Provide the [x, y] coordinate of the cell's center where the given text is located.  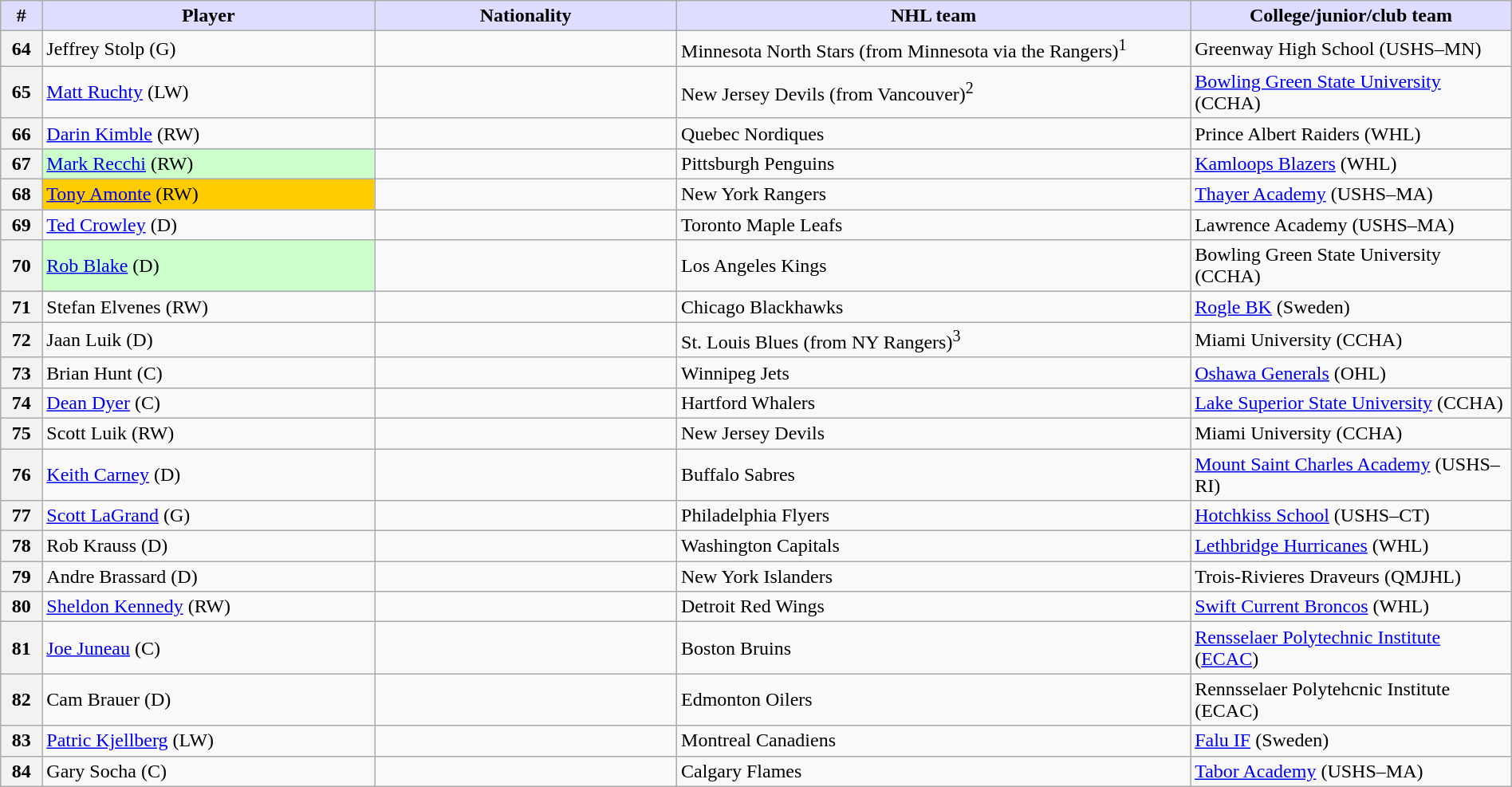
College/junior/club team [1351, 16]
72 [22, 340]
80 [22, 607]
Detroit Red Wings [934, 607]
Rogle BK (Sweden) [1351, 307]
Prince Albert Raiders (WHL) [1351, 133]
Hartford Whalers [934, 403]
Swift Current Broncos (WHL) [1351, 607]
77 [22, 516]
New Jersey Devils (from Vancouver)2 [934, 92]
65 [22, 92]
70 [22, 266]
Calgary Flames [934, 771]
Nationality [526, 16]
Kamloops Blazers (WHL) [1351, 163]
68 [22, 195]
81 [22, 647]
75 [22, 433]
Winnipeg Jets [934, 372]
Falu IF (Sweden) [1351, 741]
Stefan Elvenes (RW) [209, 307]
Rob Blake (D) [209, 266]
Joe Juneau (C) [209, 647]
Thayer Academy (USHS–MA) [1351, 195]
79 [22, 576]
Rennsselaer Polytehcnic Institute (ECAC) [1351, 700]
Mark Recchi (RW) [209, 163]
Lawrence Academy (USHS–MA) [1351, 225]
78 [22, 546]
NHL team [934, 16]
Lake Superior State University (CCHA) [1351, 403]
Chicago Blackhawks [934, 307]
Rob Krauss (D) [209, 546]
Edmonton Oilers [934, 700]
Minnesota North Stars (from Minnesota via the Rangers)1 [934, 49]
71 [22, 307]
73 [22, 372]
Scott Luik (RW) [209, 433]
Ted Crowley (D) [209, 225]
Tabor Academy (USHS–MA) [1351, 771]
Darin Kimble (RW) [209, 133]
Philadelphia Flyers [934, 516]
Los Angeles Kings [934, 266]
Boston Bruins [934, 647]
Toronto Maple Leafs [934, 225]
Matt Ruchty (LW) [209, 92]
Jaan Luik (D) [209, 340]
69 [22, 225]
74 [22, 403]
Sheldon Kennedy (RW) [209, 607]
St. Louis Blues (from NY Rangers)3 [934, 340]
Buffalo Sabres [934, 475]
Andre Brassard (D) [209, 576]
76 [22, 475]
Tony Amonte (RW) [209, 195]
67 [22, 163]
Gary Socha (C) [209, 771]
Brian Hunt (C) [209, 372]
Lethbridge Hurricanes (WHL) [1351, 546]
Trois-Rivieres Draveurs (QMJHL) [1351, 576]
Pittsburgh Penguins [934, 163]
66 [22, 133]
Greenway High School (USHS–MN) [1351, 49]
Dean Dyer (C) [209, 403]
84 [22, 771]
New York Rangers [934, 195]
64 [22, 49]
Patric Kjellberg (LW) [209, 741]
Washington Capitals [934, 546]
Scott LaGrand (G) [209, 516]
Keith Carney (D) [209, 475]
Mount Saint Charles Academy (USHS–RI) [1351, 475]
Quebec Nordiques [934, 133]
Player [209, 16]
82 [22, 700]
Cam Brauer (D) [209, 700]
Rensselaer Polytechnic Institute (ECAC) [1351, 647]
83 [22, 741]
Jeffrey Stolp (G) [209, 49]
New Jersey Devils [934, 433]
Montreal Canadiens [934, 741]
# [22, 16]
Hotchkiss School (USHS–CT) [1351, 516]
Oshawa Generals (OHL) [1351, 372]
New York Islanders [934, 576]
